Find where the given text appears and provide that cell's center as (x, y) coordinate. 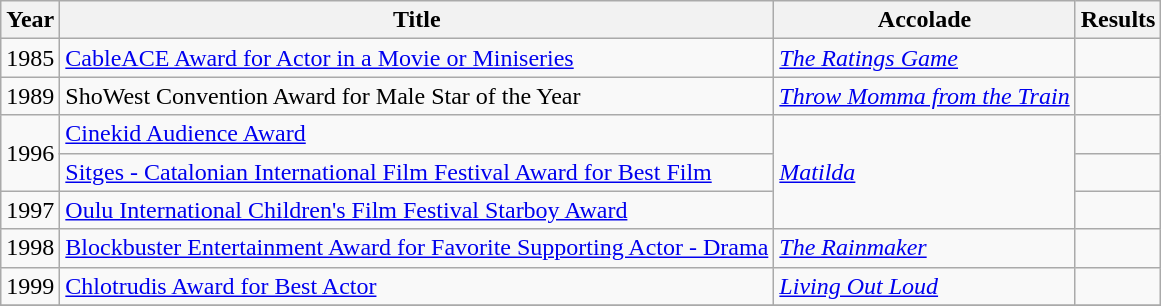
The Rainmaker (924, 248)
1989 (30, 96)
1999 (30, 286)
Title (417, 20)
1998 (30, 248)
Accolade (924, 20)
Year (30, 20)
1985 (30, 58)
CableACE Award for Actor in a Movie or Miniseries (417, 58)
The Ratings Game (924, 58)
Chlotrudis Award for Best Actor (417, 286)
Results (1118, 20)
1996 (30, 153)
Cinekid Audience Award (417, 134)
Matilda (924, 172)
Living Out Loud (924, 286)
Throw Momma from the Train (924, 96)
Blockbuster Entertainment Award for Favorite Supporting Actor - Drama (417, 248)
Oulu International Children's Film Festival Starboy Award (417, 210)
Sitges - Catalonian International Film Festival Award for Best Film (417, 172)
1997 (30, 210)
ShoWest Convention Award for Male Star of the Year (417, 96)
